Determine the (X, Y) coordinate at the center of the cell enclosing the given text.  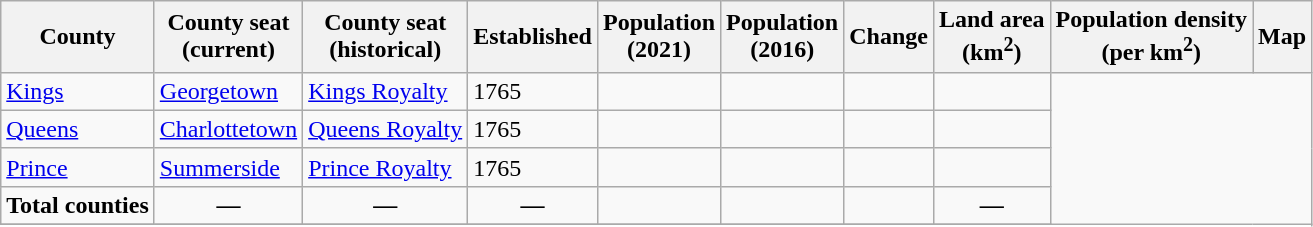
Prince (78, 167)
Population(2021) (658, 37)
Kings Royalty (386, 91)
Change (889, 37)
County seat(current) (228, 37)
Summerside (228, 167)
Population(2016) (782, 37)
Prince Royalty (386, 167)
Population density(per km2) (1151, 37)
Land area(km2) (992, 37)
County (78, 37)
Queens Royalty (386, 129)
Map (1282, 37)
Kings (78, 91)
Total counties (78, 205)
Charlottetown (228, 129)
County seat(historical) (386, 37)
Established (533, 37)
Georgetown (228, 91)
Queens (78, 129)
